From the cell containing the given text, extract its center point as (X, Y) coordinate. 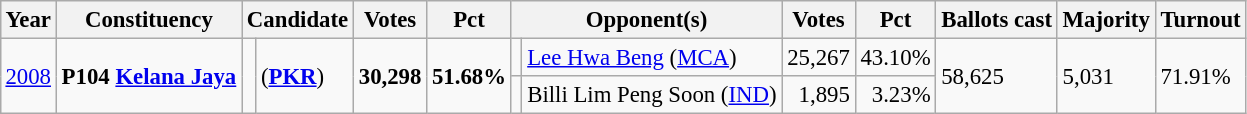
(PKR) (305, 76)
Ballots cast (996, 20)
30,298 (390, 76)
51.68% (470, 76)
5,031 (1106, 76)
71.91% (1200, 76)
43.10% (896, 57)
25,267 (818, 57)
Turnout (1200, 20)
Opponent(s) (646, 20)
Candidate (298, 20)
3.23% (896, 95)
1,895 (818, 95)
Lee Hwa Beng (MCA) (652, 57)
Billi Lim Peng Soon (IND) (652, 95)
Constituency (148, 20)
58,625 (996, 76)
P104 Kelana Jaya (148, 76)
2008 (28, 76)
Year (28, 20)
Majority (1106, 20)
